Determine the [X, Y] coordinate at the center of the cell enclosing the given text.  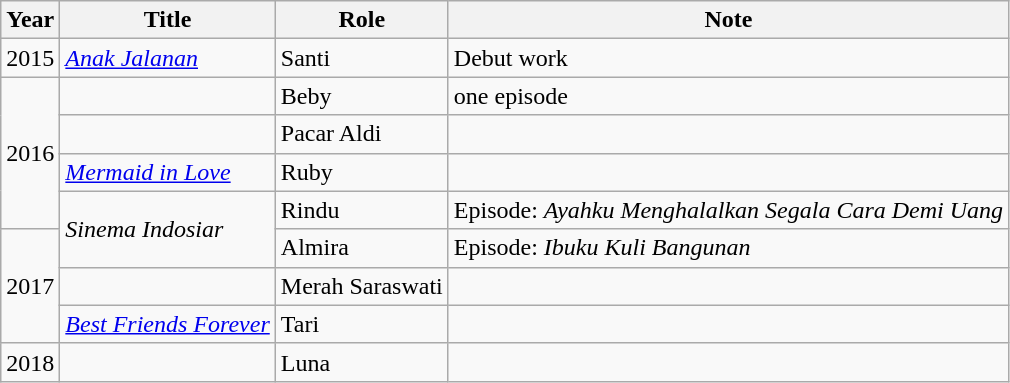
Ruby [362, 172]
2017 [30, 286]
Tari [362, 324]
Note [728, 20]
Best Friends Forever [168, 324]
Episode: Ibuku Kuli Bangunan [728, 248]
Merah Saraswati [362, 286]
Pacar Aldi [362, 134]
Episode: Ayahku Menghalalkan Segala Cara Demi Uang [728, 210]
2018 [30, 362]
one episode [728, 96]
2015 [30, 58]
Rindu [362, 210]
Mermaid in Love [168, 172]
Luna [362, 362]
Anak Jalanan [168, 58]
Santi [362, 58]
Title [168, 20]
2016 [30, 153]
Role [362, 20]
Beby [362, 96]
Debut work [728, 58]
Sinema Indosiar [168, 229]
Year [30, 20]
Almira [362, 248]
